Return the (x, y) coordinate for the center point of the cell that contains the specified text.  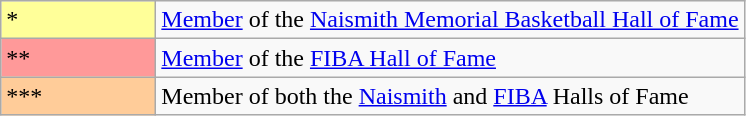
Member of the Naismith Memorial Basketball Hall of Fame (450, 20)
* (78, 20)
** (78, 58)
Member of both the Naismith and FIBA Halls of Fame (450, 96)
*** (78, 96)
Member of the FIBA Hall of Fame (450, 58)
